For the text-containing cell, return its midpoint in [X, Y] coordinate format. 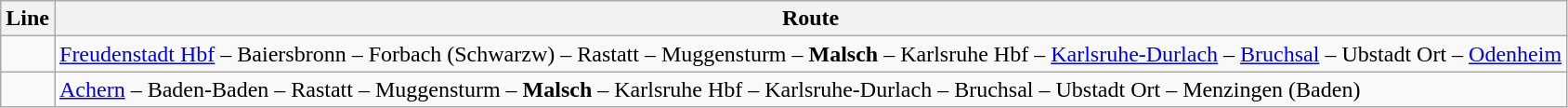
Route [810, 19]
Line [28, 19]
Achern – Baden-Baden – Rastatt – Muggensturm – Malsch – Karlsruhe Hbf – Karlsruhe-Durlach – Bruchsal – Ubstadt Ort – Menzingen (Baden) [810, 89]
